From the cell containing the given text, extract its center point as (x, y) coordinate. 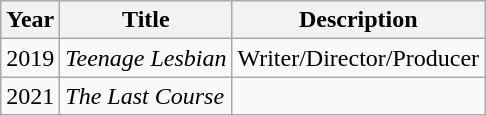
The Last Course (146, 96)
2019 (30, 58)
Year (30, 20)
Description (358, 20)
2021 (30, 96)
Writer/Director/Producer (358, 58)
Teenage Lesbian (146, 58)
Title (146, 20)
